Determine the [X, Y] coordinate at the center of the cell enclosing the given text.  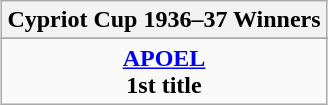
APOEL1st title [164, 72]
Cypriot Cup 1936–37 Winners [164, 20]
